Return the (X, Y) coordinate for the center point of the cell that contains the specified text.  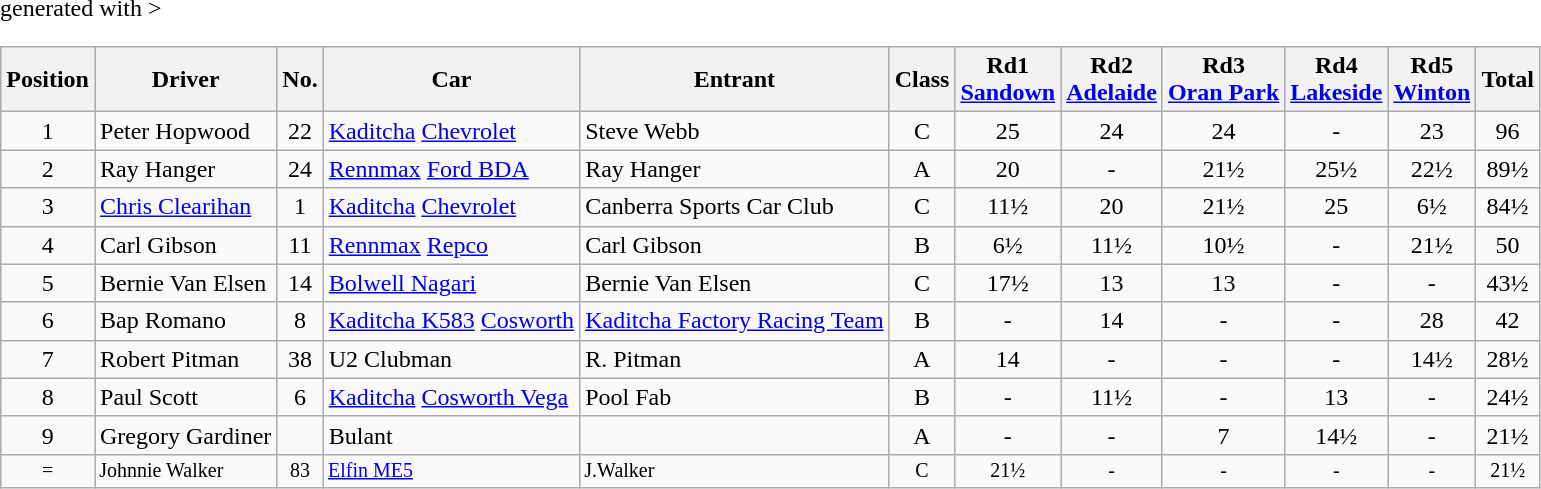
89½ (1508, 169)
Peter Hopwood (185, 131)
Canberra Sports Car Club (735, 207)
Kaditcha K583 Cosworth (451, 321)
Rd2Adelaide (1112, 80)
Position (48, 80)
42 (1508, 321)
Pool Fab (735, 397)
38 (300, 359)
Bap Romano (185, 321)
Rennmax Ford BDA (451, 169)
Car (451, 80)
Class (922, 80)
Driver (185, 80)
Kaditcha Factory Racing Team (735, 321)
Rd3Oran Park (1223, 80)
83 (300, 470)
Rd1Sandown (1008, 80)
43½ (1508, 283)
23 (1432, 131)
Robert Pitman (185, 359)
No. (300, 80)
10½ (1223, 245)
96 (1508, 131)
11 (300, 245)
Entrant (735, 80)
9 (48, 435)
5 (48, 283)
3 (48, 207)
25½ (1336, 169)
Gregory Gardiner (185, 435)
Total (1508, 80)
84½ (1508, 207)
17½ (1008, 283)
28 (1432, 321)
Kaditcha Cosworth Vega (451, 397)
J.Walker (735, 470)
Paul Scott (185, 397)
22½ (1432, 169)
24½ (1508, 397)
Rd5Winton (1432, 80)
U2 Clubman (451, 359)
Steve Webb (735, 131)
Chris Clearihan (185, 207)
Bolwell Nagari (451, 283)
Rd4Lakeside (1336, 80)
= (48, 470)
Rennmax Repco (451, 245)
2 (48, 169)
Johnnie Walker (185, 470)
4 (48, 245)
Elfin ME5 (451, 470)
Bulant (451, 435)
50 (1508, 245)
28½ (1508, 359)
R. Pitman (735, 359)
22 (300, 131)
